Detect which cell encompasses the target text, then output its [X, Y] center coordinate. 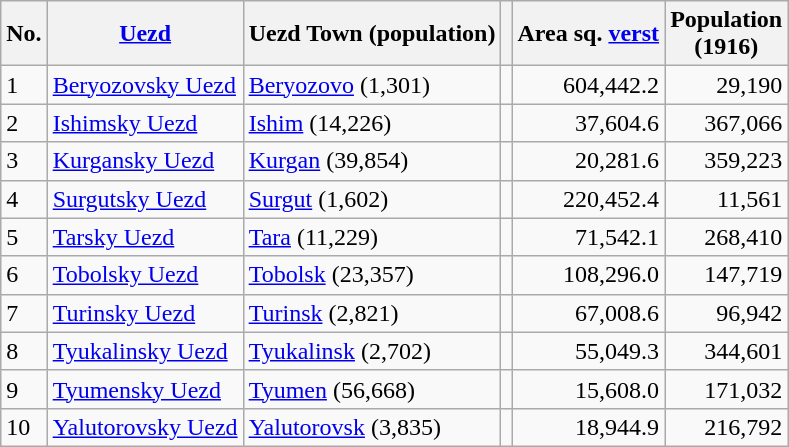
1 [24, 85]
Ishimsky Uezd [145, 123]
Tarsky Uezd [145, 237]
11,561 [726, 199]
Tobolsky Uezd [145, 275]
359,223 [726, 161]
Beryozovo (1,301) [372, 85]
Tyumen (56,668) [372, 389]
Tobolsk (23,357) [372, 275]
67,008.6 [588, 313]
18,944.9 [588, 427]
171,032 [726, 389]
Area sq. verst [588, 34]
2 [24, 123]
367,066 [726, 123]
Turinsky Uezd [145, 313]
Uezd [145, 34]
8 [24, 351]
Population(1916) [726, 34]
Yalutorovsk (3,835) [372, 427]
4 [24, 199]
10 [24, 427]
344,601 [726, 351]
Tyumensky Uezd [145, 389]
268,410 [726, 237]
Surgutsky Uezd [145, 199]
Uezd Town (population) [372, 34]
29,190 [726, 85]
9 [24, 389]
No. [24, 34]
Kurgan (39,854) [372, 161]
3 [24, 161]
15,608.0 [588, 389]
Tara (11,229) [372, 237]
37,604.6 [588, 123]
Kurgansky Uezd [145, 161]
Surgut (1,602) [372, 199]
Beryozovsky Uezd [145, 85]
96,942 [726, 313]
604,442.2 [588, 85]
216,792 [726, 427]
220,452.4 [588, 199]
6 [24, 275]
Turinsk (2,821) [372, 313]
55,049.3 [588, 351]
Tyukalinsk (2,702) [372, 351]
147,719 [726, 275]
5 [24, 237]
71,542.1 [588, 237]
Tyukalinsky Uezd [145, 351]
Ishim (14,226) [372, 123]
7 [24, 313]
Yalutorovsky Uezd [145, 427]
108,296.0 [588, 275]
20,281.6 [588, 161]
